Find where the given text appears and provide that cell's center as (X, Y) coordinate. 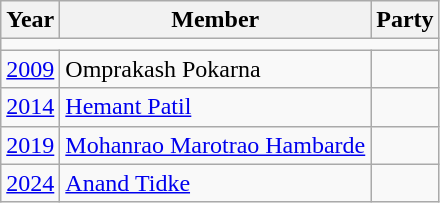
Anand Tidke (216, 183)
2019 (30, 145)
Omprakash Pokarna (216, 69)
Party (405, 20)
Mohanrao Marotrao Hambarde (216, 145)
Hemant Patil (216, 107)
Year (30, 20)
Member (216, 20)
2009 (30, 69)
2014 (30, 107)
2024 (30, 183)
